Locate the cell with the specified text and output its (x, y) center coordinate. 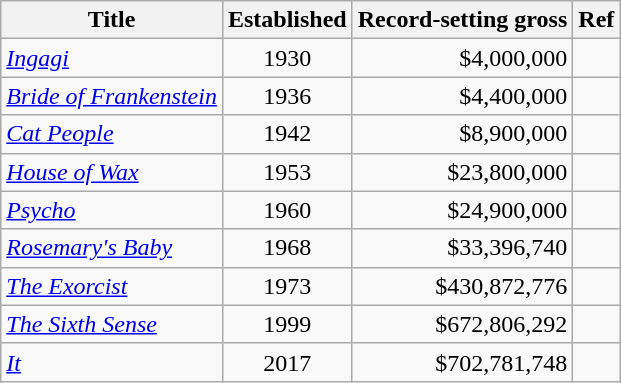
$23,800,000 (462, 172)
House of Wax (112, 172)
$8,900,000 (462, 134)
Ingagi (112, 58)
$4,400,000 (462, 96)
1960 (287, 210)
1968 (287, 248)
$24,900,000 (462, 210)
Rosemary's Baby (112, 248)
$672,806,292 (462, 324)
Established (287, 20)
1999 (287, 324)
The Sixth Sense (112, 324)
1942 (287, 134)
1953 (287, 172)
Ref (596, 20)
$33,396,740 (462, 248)
1936 (287, 96)
Title (112, 20)
1930 (287, 58)
$4,000,000 (462, 58)
It (112, 362)
Psycho (112, 210)
Cat People (112, 134)
2017 (287, 362)
$430,872,776 (462, 286)
The Exorcist (112, 286)
$702,781,748 (462, 362)
Record-setting gross (462, 20)
Bride of Frankenstein (112, 96)
1973 (287, 286)
